Detect which cell encompasses the target text, then output its [X, Y] center coordinate. 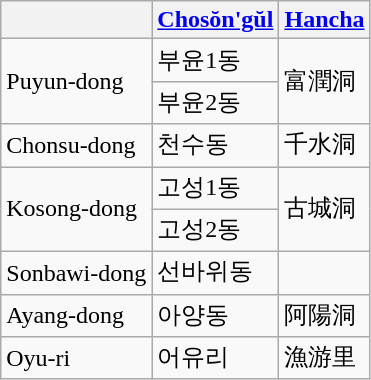
Oyu-ri [76, 358]
富潤洞 [324, 82]
어유리 [216, 358]
선바위동 [216, 274]
Hancha [324, 20]
Puyun-dong [76, 82]
古城洞 [324, 208]
Chonsu-dong [76, 146]
Ayang-dong [76, 316]
Kosong-dong [76, 208]
Sonbawi-dong [76, 274]
Chosŏn'gŭl [216, 20]
阿陽洞 [324, 316]
천수동 [216, 146]
漁游里 [324, 358]
부윤2동 [216, 102]
千水洞 [324, 146]
고성2동 [216, 230]
고성1동 [216, 188]
부윤1동 [216, 60]
아양동 [216, 316]
